For the text-containing cell, return its midpoint in (X, Y) coordinate format. 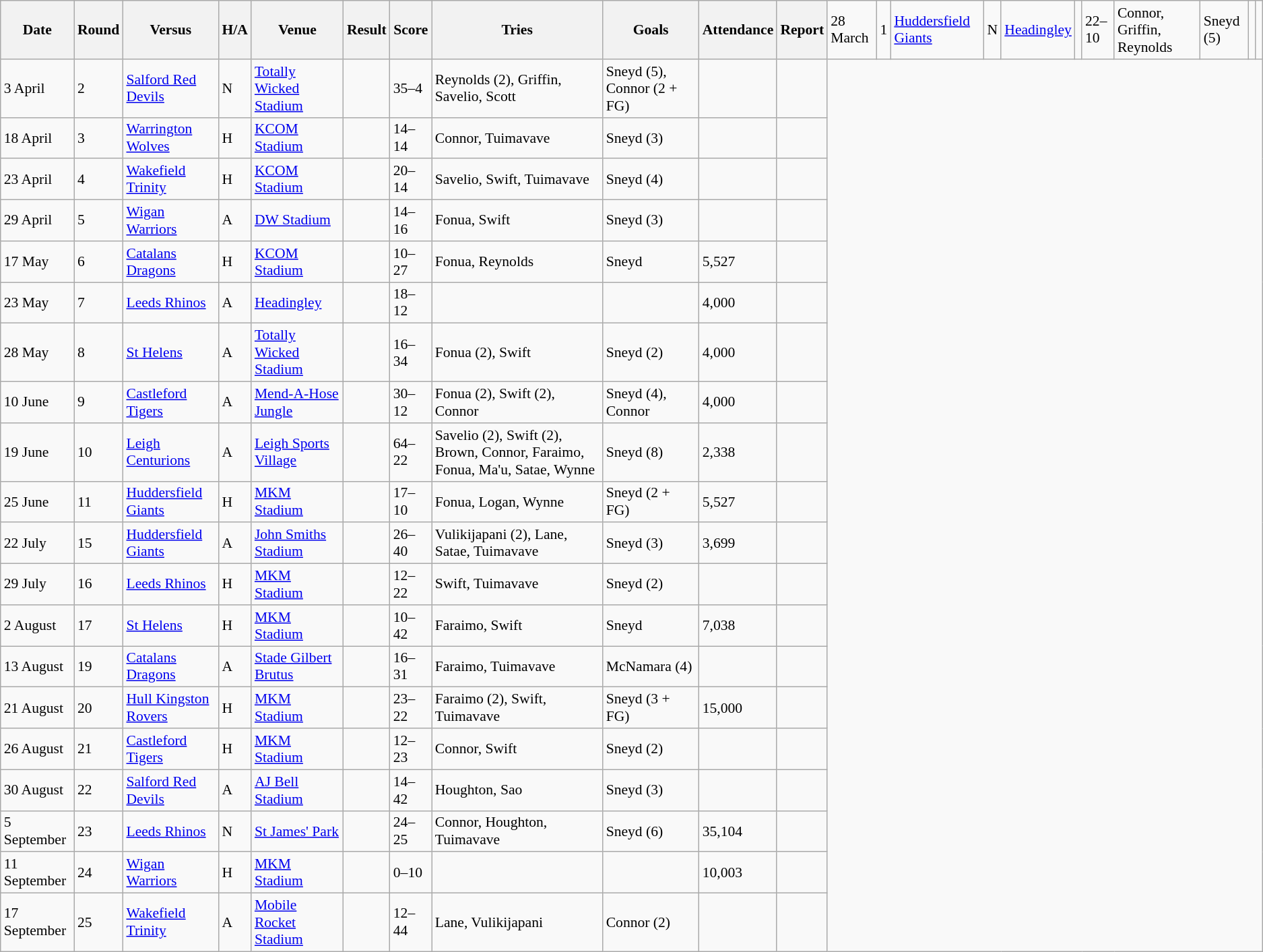
19 (98, 667)
Hull Kingston Rovers (170, 707)
Sneyd (5) (1225, 30)
20 (98, 707)
1 (884, 30)
14–42 (411, 790)
2 August (38, 625)
Leigh Sports Village (298, 453)
30–12 (411, 403)
Faraimo, Tuimavave (517, 667)
26–40 (411, 543)
5 September (38, 831)
Reynolds (2), Griffin, Savelio, Scott (517, 89)
3 (98, 137)
23 May (38, 303)
Houghton, Sao (517, 790)
Faraimo, Swift (517, 625)
Sneyd (6) (651, 831)
24 (98, 873)
11 (98, 501)
Venue (298, 30)
21 August (38, 707)
0–10 (411, 873)
15,000 (738, 707)
12–22 (411, 585)
Warrington Wolves (170, 137)
13 August (38, 667)
17 (98, 625)
Fonua (2), Swift (517, 353)
3,699 (738, 543)
25 June (38, 501)
Connor, Griffin, Reynolds (1157, 30)
17 September (38, 923)
Savelio, Swift, Tuimavave (517, 179)
5 (98, 221)
Leigh Centurions (170, 453)
DW Stadium (298, 221)
17–10 (411, 501)
Goals (651, 30)
22 (98, 790)
19 June (38, 453)
4 (98, 179)
28 March (851, 30)
15 (98, 543)
35–4 (411, 89)
Faraimo (2), Swift, Tuimavave (517, 707)
14–16 (411, 221)
9 (98, 403)
18 April (38, 137)
Sneyd (5), Connor (2 + FG) (651, 89)
11 September (38, 873)
Sneyd (8) (651, 453)
12–44 (411, 923)
22–10 (1098, 30)
Connor, Swift (517, 749)
Sneyd (4) (651, 179)
35,104 (738, 831)
Fonua, Logan, Wynne (517, 501)
Mobile Rocket Stadium (298, 923)
10 June (38, 403)
H/A (234, 30)
16–31 (411, 667)
2 (98, 89)
St James' Park (298, 831)
Score (411, 30)
16–34 (411, 353)
18–12 (411, 303)
28 May (38, 353)
29 July (38, 585)
24–25 (411, 831)
23 April (38, 179)
21 (98, 749)
Connor (2) (651, 923)
10–42 (411, 625)
Sneyd (3 + FG) (651, 707)
10 (98, 453)
23–22 (411, 707)
Report (802, 30)
Attendance (738, 30)
22 July (38, 543)
Date (38, 30)
10–27 (411, 261)
Swift, Tuimavave (517, 585)
Versus (170, 30)
Vulikijapani (2), Lane, Satae, Tuimavave (517, 543)
3 April (38, 89)
17 May (38, 261)
20–14 (411, 179)
Round (98, 30)
14–14 (411, 137)
Stade Gilbert Brutus (298, 667)
16 (98, 585)
7,038 (738, 625)
7 (98, 303)
12–23 (411, 749)
Fonua, Swift (517, 221)
Sneyd (4), Connor (651, 403)
8 (98, 353)
McNamara (4) (651, 667)
64–22 (411, 453)
23 (98, 831)
Tries (517, 30)
29 April (38, 221)
Connor, Tuimavave (517, 137)
25 (98, 923)
Result (366, 30)
6 (98, 261)
Lane, Vulikijapani (517, 923)
John Smiths Stadium (298, 543)
Fonua (2), Swift (2), Connor (517, 403)
AJ Bell Stadium (298, 790)
Sneyd (2 + FG) (651, 501)
Fonua, Reynolds (517, 261)
2,338 (738, 453)
26 August (38, 749)
Mend-A-Hose Jungle (298, 403)
10,003 (738, 873)
Connor, Houghton, Tuimavave (517, 831)
Savelio (2), Swift (2), Brown, Connor, Faraimo, Fonua, Ma'u, Satae, Wynne (517, 453)
30 August (38, 790)
